Find where the given text appears and provide that cell's center as [x, y] coordinate. 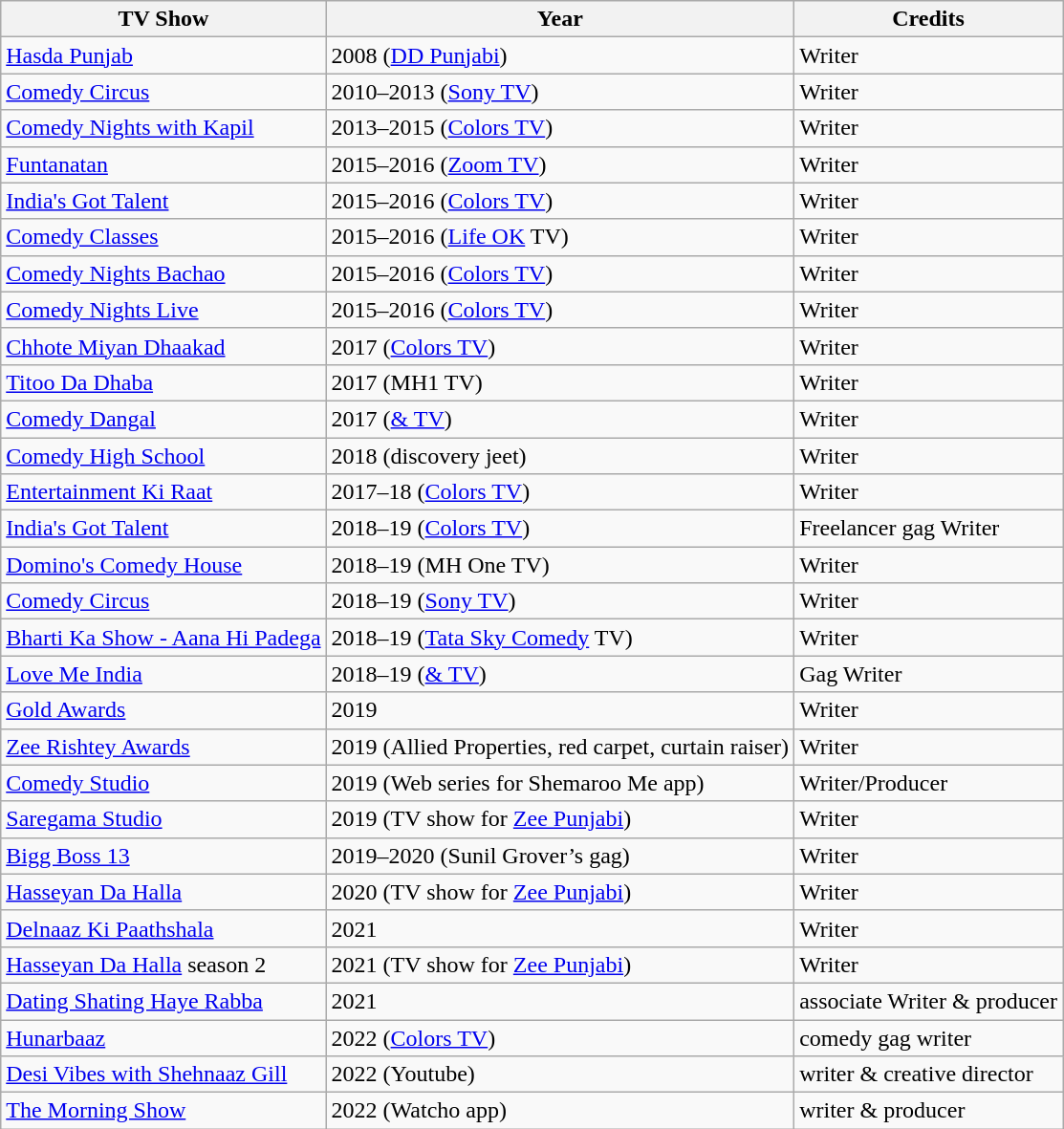
2008 (DD Punjabi) [560, 55]
Hunarbaaz [163, 1037]
2015–2016 (Zoom TV) [560, 164]
Comedy High School [163, 456]
associate Writer & producer [929, 1001]
2019–2020 (Sunil Grover’s gag) [560, 856]
2017 (MH1 TV) [560, 382]
2022 (Colors TV) [560, 1037]
Desi Vibes with Shehnaaz Gill [163, 1075]
Saregama Studio [163, 819]
2013–2015 (Colors TV) [560, 128]
2017–18 (Colors TV) [560, 492]
2021 (TV show for Zee Punjabi) [560, 965]
Titoo Da Dhaba [163, 382]
2018–19 (& TV) [560, 674]
Freelancer gag Writer [929, 529]
writer & creative director [929, 1075]
Domino's Comedy House [163, 565]
Bharti Ka Show - Aana Hi Padega [163, 638]
2018–19 (Colors TV) [560, 529]
2017 (Colors TV) [560, 346]
Hasseyan Da Halla season 2 [163, 965]
Comedy Studio [163, 783]
Comedy Nights Bachao [163, 273]
2019 (Web series for Shemaroo Me app) [560, 783]
2015–2016 (Life OK TV) [560, 237]
Comedy Dangal [163, 419]
Comedy Nights Live [163, 310]
2018–19 (Tata Sky Comedy TV) [560, 638]
Bigg Boss 13 [163, 856]
2017 (& TV) [560, 419]
2018 (discovery jeet) [560, 456]
Gold Awards [163, 710]
2019 [560, 710]
2018–19 (MH One TV) [560, 565]
Gag Writer [929, 674]
2019 (TV show for Zee Punjabi) [560, 819]
2020 (TV show for Zee Punjabi) [560, 892]
Writer/Producer [929, 783]
2010–2013 (Sony TV) [560, 92]
Love Me India [163, 674]
Delnaaz Ki Paathshala [163, 928]
2022 (Watcho app) [560, 1111]
2019 (Allied Properties, red carpet, curtain raiser) [560, 747]
Comedy Classes [163, 237]
Dating Shating Haye Rabba [163, 1001]
The Morning Show [163, 1111]
comedy gag writer [929, 1037]
Credits [929, 19]
Year [560, 19]
TV Show [163, 19]
Hasseyan Da Halla [163, 892]
2018–19 (Sony TV) [560, 601]
Zee Rishtey Awards [163, 747]
Chhote Miyan Dhaakad [163, 346]
Hasda Punjab [163, 55]
writer & producer [929, 1111]
2022 (Youtube) [560, 1075]
Comedy Nights with Kapil [163, 128]
Funtanatan [163, 164]
Entertainment Ki Raat [163, 492]
